Return the [X, Y] coordinate for the center point of the cell that contains the specified text.  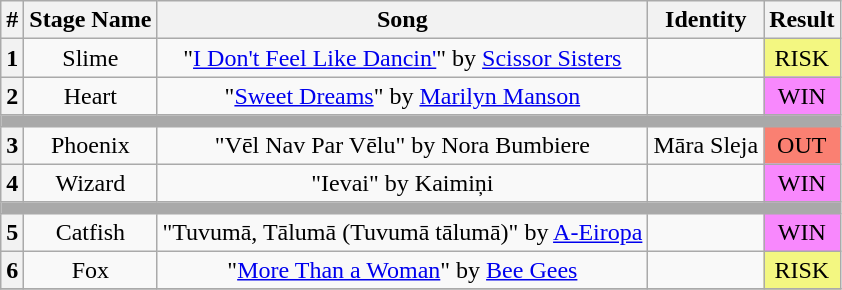
Heart [90, 96]
Māra Sleja [706, 145]
OUT [802, 145]
5 [12, 232]
3 [12, 145]
1 [12, 58]
"More Than a Woman" by Bee Gees [402, 270]
Wizard [90, 183]
"Ievai" by Kaimiņi [402, 183]
Slime [90, 58]
"Vēl Nav Par Vēlu" by Nora Bumbiere [402, 145]
Fox [90, 270]
"Tuvumā, Tālumā (Tuvumā tālumā)" by A-Eiropa [402, 232]
Catfish [90, 232]
Phoenix [90, 145]
Stage Name [90, 20]
2 [12, 96]
6 [12, 270]
Song [402, 20]
"Sweet Dreams" by Marilyn Manson [402, 96]
# [12, 20]
Identity [706, 20]
Result [802, 20]
4 [12, 183]
"I Don't Feel Like Dancin'" by Scissor Sisters [402, 58]
